Detect which cell encompasses the target text, then output its (x, y) center coordinate. 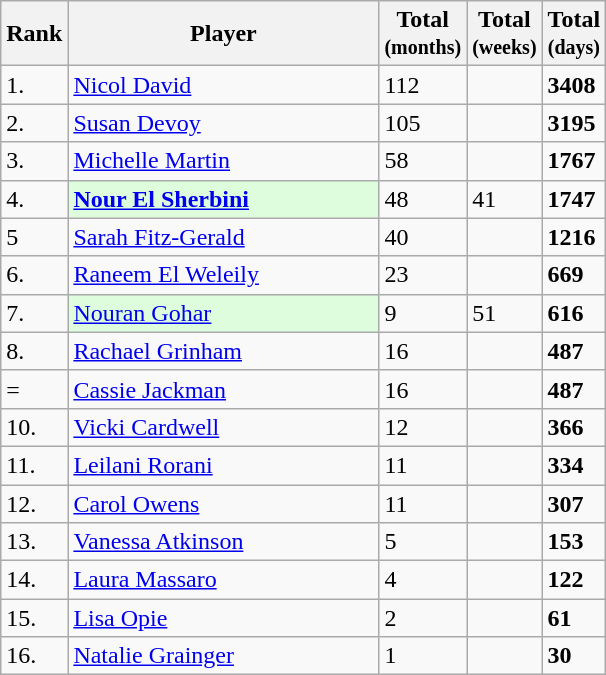
2 (423, 618)
3195 (574, 123)
4. (34, 199)
16. (34, 656)
Nouran Gohar (224, 313)
58 (423, 161)
Natalie Grainger (224, 656)
Nicol David (224, 85)
9 (423, 313)
11. (34, 465)
Lisa Opie (224, 618)
334 (574, 465)
12 (423, 427)
6. (34, 275)
Michelle Martin (224, 161)
= (34, 389)
Sarah Fitz-Gerald (224, 237)
10. (34, 427)
153 (574, 542)
Leilani Rorani (224, 465)
3408 (574, 85)
Vanessa Atkinson (224, 542)
8. (34, 351)
2. (34, 123)
Cassie Jackman (224, 389)
23 (423, 275)
669 (574, 275)
48 (423, 199)
Total(days) (574, 34)
61 (574, 618)
7. (34, 313)
40 (423, 237)
41 (504, 199)
1747 (574, 199)
Total(months) (423, 34)
366 (574, 427)
Carol Owens (224, 503)
1. (34, 85)
1216 (574, 237)
Rank (34, 34)
1767 (574, 161)
Laura Massaro (224, 580)
13. (34, 542)
30 (574, 656)
307 (574, 503)
14. (34, 580)
Susan Devoy (224, 123)
1 (423, 656)
Raneem El Weleily (224, 275)
616 (574, 313)
4 (423, 580)
15. (34, 618)
Rachael Grinham (224, 351)
12. (34, 503)
51 (504, 313)
105 (423, 123)
Player (224, 34)
112 (423, 85)
Nour El Sherbini (224, 199)
Total(weeks) (504, 34)
3. (34, 161)
Vicki Cardwell (224, 427)
122 (574, 580)
